Locate the cell with the specified text and output its [X, Y] center coordinate. 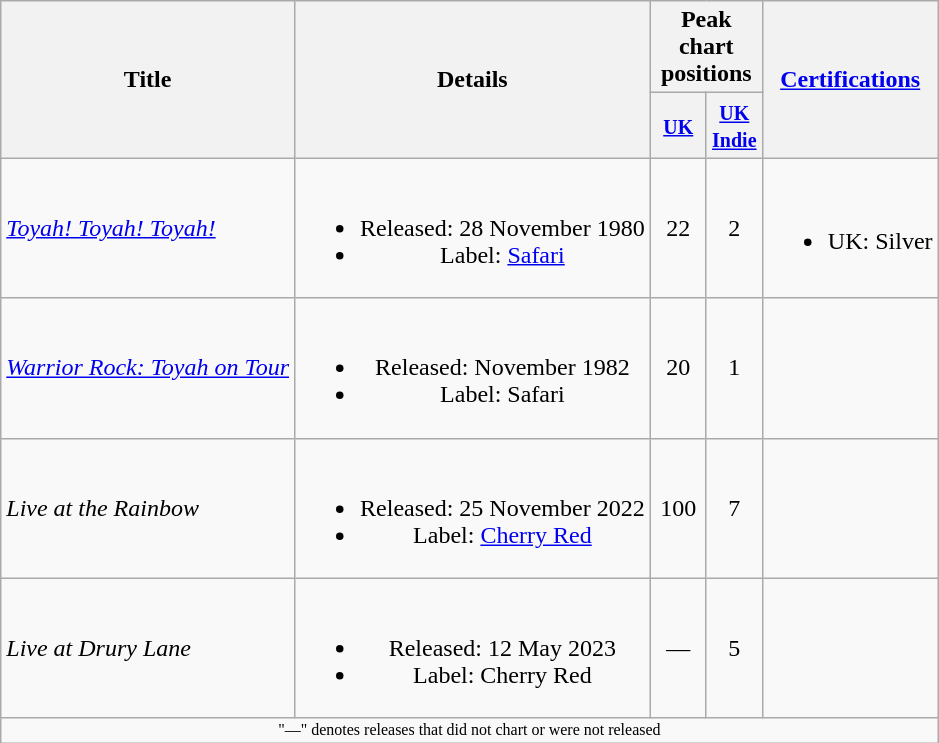
UK: Silver [850, 228]
Peak chart positions [706, 47]
"—" denotes releases that did not chart or were not released [470, 730]
Toyah! Toyah! Toyah! [148, 228]
1 [734, 368]
100 [678, 508]
Released: 28 November 1980Label: Safari [473, 228]
Details [473, 80]
UK [678, 126]
Released: 25 November 2022Label: Cherry Red [473, 508]
Live at Drury Lane [148, 648]
20 [678, 368]
Certifications [850, 80]
Warrior Rock: Toyah on Tour [148, 368]
5 [734, 648]
7 [734, 508]
22 [678, 228]
Title [148, 80]
Released: 12 May 2023Label: Cherry Red [473, 648]
Live at the Rainbow [148, 508]
2 [734, 228]
— [678, 648]
UKIndie [734, 126]
Released: November 1982Label: Safari [473, 368]
